Output the (x, y) coordinate of the center of the cell containing the given text.  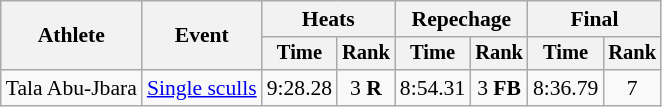
3 FB (499, 88)
9:28.28 (300, 88)
Heats (328, 19)
Final (594, 19)
Repechage (462, 19)
Tala Abu-Jbara (72, 88)
8:36.79 (566, 88)
Single sculls (202, 88)
Athlete (72, 36)
Event (202, 36)
3 R (366, 88)
7 (632, 88)
8:54.31 (432, 88)
